Find where the given text appears and provide that cell's center as (X, Y) coordinate. 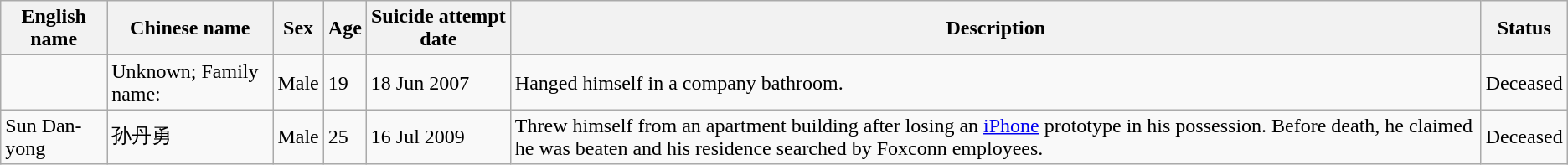
16 Jul 2009 (438, 137)
18 Jun 2007 (438, 82)
Status (1524, 28)
Age (345, 28)
Sex (298, 28)
Unknown; Family name: (190, 82)
Suicide attempt date (438, 28)
English name (54, 28)
Chinese name (190, 28)
孙丹勇 (190, 137)
Sun Dan-yong (54, 137)
19 (345, 82)
25 (345, 137)
Description (995, 28)
Hanged himself in a company bathroom. (995, 82)
